Return the (X, Y) coordinate for the center point of the cell that contains the specified text.  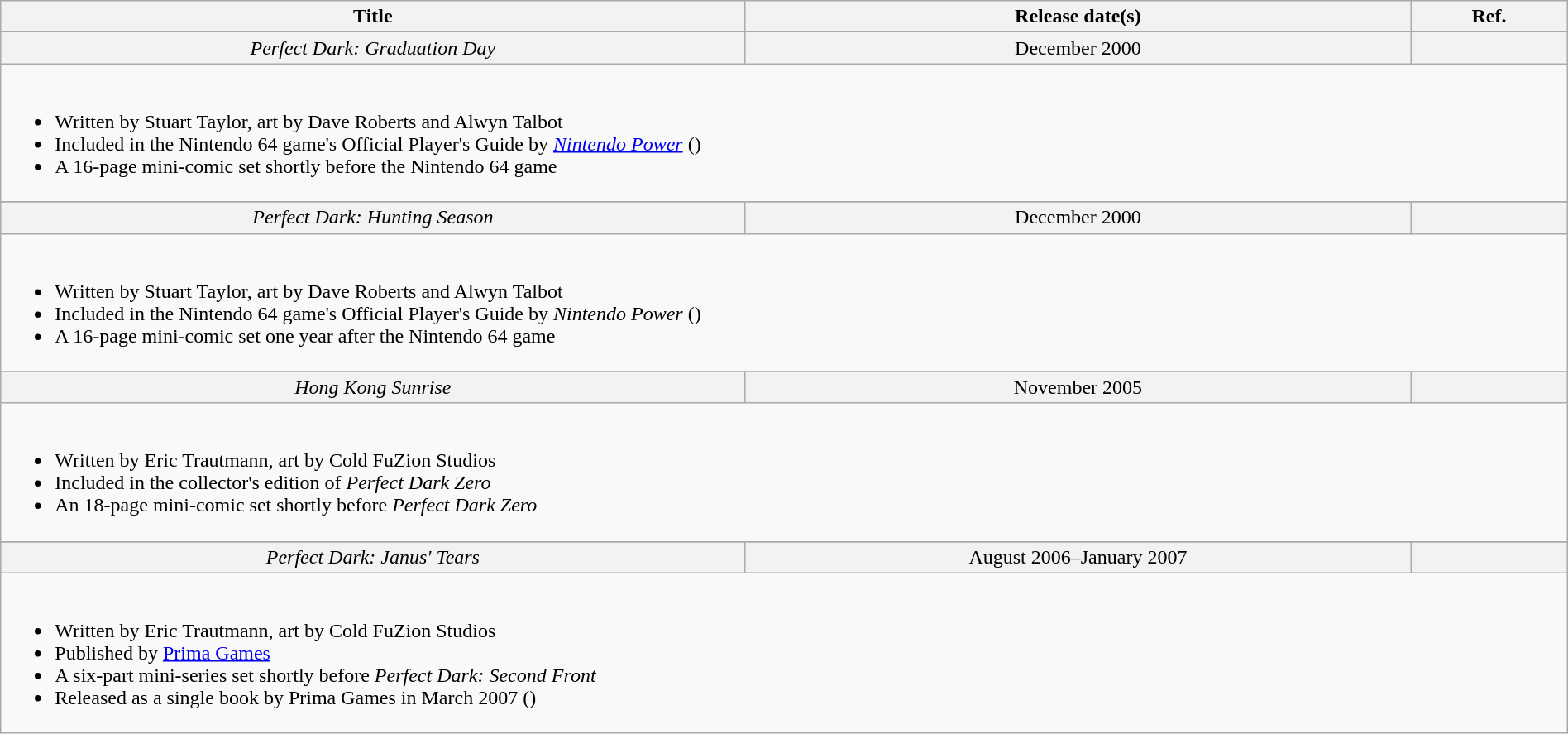
Title (373, 17)
November 2005 (1078, 387)
August 2006–January 2007 (1078, 557)
Release date(s) (1078, 17)
Perfect Dark: Graduation Day (373, 48)
Perfect Dark: Janus' Tears (373, 557)
Perfect Dark: Hunting Season (373, 218)
Hong Kong Sunrise (373, 387)
Ref. (1489, 17)
